Return the (x, y) coordinate for the center point of the cell that contains the specified text.  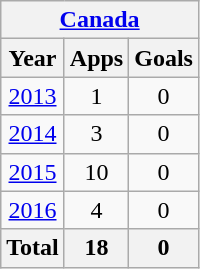
4 (96, 210)
2013 (33, 96)
10 (96, 172)
Apps (96, 58)
2016 (33, 210)
Year (33, 58)
Canada (100, 20)
Total (33, 248)
2015 (33, 172)
18 (96, 248)
3 (96, 134)
1 (96, 96)
Goals (164, 58)
2014 (33, 134)
